Capture the cell that displays the provided text and extract its (x, y) central coordinate. 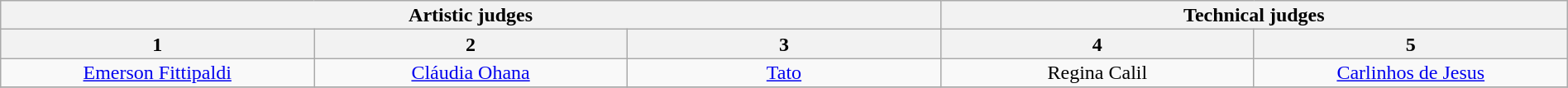
5 (1411, 44)
Cláudia Ohana (471, 72)
1 (157, 44)
Carlinhos de Jesus (1411, 72)
Tato (784, 72)
4 (1097, 44)
2 (471, 44)
Technical judges (1254, 15)
Emerson Fittipaldi (157, 72)
Regina Calil (1097, 72)
3 (784, 44)
Artistic judges (471, 15)
